Return [x, y] of the center of cell containing provided text 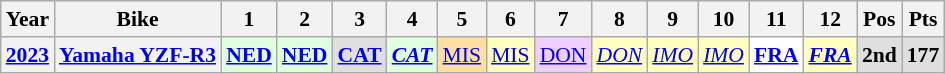
Year [28, 19]
12 [830, 19]
Pos [880, 19]
6 [510, 19]
4 [412, 19]
8 [619, 19]
10 [724, 19]
2 [305, 19]
5 [462, 19]
177 [924, 55]
Bike [138, 19]
11 [776, 19]
3 [360, 19]
Pts [924, 19]
1 [249, 19]
7 [564, 19]
2nd [880, 55]
9 [672, 19]
Yamaha YZF-R3 [138, 55]
2023 [28, 55]
